Extract the (X, Y) coordinate from the center of the cell holding the provided text.  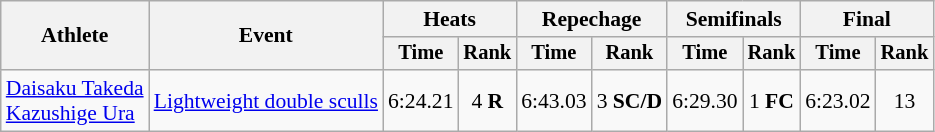
4 R (488, 100)
1 FC (772, 100)
13 (905, 100)
Heats (450, 19)
6:23.02 (838, 100)
Repechage (592, 19)
Final (866, 19)
Lightweight double sculls (266, 100)
6:43.03 (554, 100)
6:29.30 (704, 100)
Event (266, 36)
Semifinals (734, 19)
Daisaku TakedaKazushige Ura (75, 100)
3 SC/D (630, 100)
Athlete (75, 36)
6:24.21 (420, 100)
